Output the [x, y] coordinate of the center of the cell containing the given text.  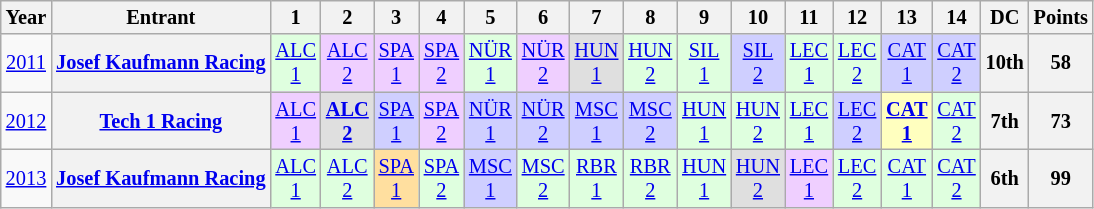
2013 [26, 178]
7th [1005, 121]
5 [490, 17]
10th [1005, 63]
Points [1061, 17]
7 [596, 17]
58 [1061, 63]
SIL1 [704, 63]
3 [396, 17]
Tech 1 Racing [160, 121]
Entrant [160, 17]
SIL2 [758, 63]
6th [1005, 178]
9 [704, 17]
RBR2 [650, 178]
99 [1061, 178]
4 [442, 17]
Year [26, 17]
2012 [26, 121]
13 [906, 17]
11 [809, 17]
RBR1 [596, 178]
DC [1005, 17]
12 [857, 17]
6 [544, 17]
10 [758, 17]
2 [348, 17]
8 [650, 17]
1 [295, 17]
14 [956, 17]
2011 [26, 63]
73 [1061, 121]
